Pinpoint the cell where the given text exists, returning its [X, Y] midpoint coordinate. 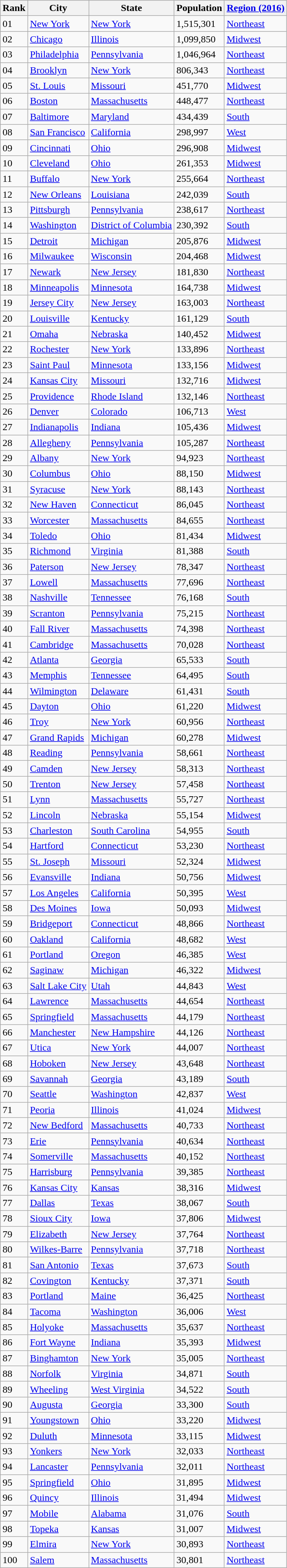
77 [14, 1203]
75,215 [199, 613]
11 [14, 179]
1,099,850 [199, 39]
Rhode Island [132, 396]
Lincoln [58, 815]
Lawrence [58, 1001]
261,353 [199, 163]
14 [14, 225]
37,718 [199, 1250]
Holyoke [58, 1327]
16 [14, 256]
13 [14, 210]
90 [14, 1405]
Baltimore [58, 117]
65,533 [199, 660]
83 [14, 1296]
55 [14, 861]
1,046,964 [199, 55]
37,806 [199, 1219]
31,494 [199, 1498]
08 [14, 132]
61,220 [199, 707]
District of Columbia [132, 225]
Savannah [58, 1079]
38,316 [199, 1188]
Buffalo [58, 179]
36,425 [199, 1296]
46,385 [199, 955]
Covington [58, 1281]
67 [14, 1048]
Fort Wayne [58, 1343]
Alabama [132, 1513]
48 [14, 753]
48,866 [199, 923]
75 [14, 1172]
38,067 [199, 1203]
Atlanta [58, 660]
98 [14, 1529]
91 [14, 1420]
Tacoma [58, 1312]
36 [14, 567]
01 [14, 24]
35 [14, 551]
132,716 [199, 380]
Boston [58, 101]
23 [14, 365]
39 [14, 613]
71 [14, 1110]
78 [14, 1219]
42,837 [199, 1094]
806,343 [199, 70]
24 [14, 380]
242,039 [199, 194]
State [132, 8]
Worcester [58, 520]
New Orleans [58, 194]
41 [14, 644]
36,006 [199, 1312]
18 [14, 287]
Louisiana [132, 194]
58 [14, 908]
Wilkes-Barre [58, 1250]
68 [14, 1063]
Binghamton [58, 1358]
55,154 [199, 815]
Wisconsin [132, 256]
31,895 [199, 1482]
44 [14, 691]
31,007 [199, 1529]
81,388 [199, 551]
64 [14, 1001]
19 [14, 303]
Louisville [58, 318]
03 [14, 55]
86 [14, 1343]
106,713 [199, 411]
42 [14, 660]
44,179 [199, 1017]
Cambridge [58, 644]
100 [14, 1560]
South Carolina [132, 830]
92 [14, 1435]
Pittsburgh [58, 210]
Trenton [58, 784]
City [58, 8]
238,617 [199, 210]
Oakland [58, 939]
41,024 [199, 1110]
Salem [58, 1560]
Brooklyn [58, 70]
33,115 [199, 1435]
25 [14, 396]
Minneapolis [58, 287]
New Haven [58, 505]
02 [14, 39]
140,452 [199, 334]
Fall River [58, 629]
54 [14, 846]
133,156 [199, 365]
Troy [58, 722]
Dallas [58, 1203]
Philadelphia [58, 55]
Camden [58, 769]
296,908 [199, 148]
04 [14, 70]
Hoboken [58, 1063]
76 [14, 1188]
181,830 [199, 272]
78,347 [199, 567]
20 [14, 318]
39,385 [199, 1172]
Lynn [58, 799]
Jersey City [58, 303]
Reading [58, 753]
99 [14, 1544]
San Antonio [58, 1265]
Syracuse [58, 489]
33,220 [199, 1420]
Elmira [58, 1544]
59 [14, 923]
Cleveland [58, 163]
44,654 [199, 1001]
35,005 [199, 1358]
Paterson [58, 567]
448,477 [199, 101]
Omaha [58, 334]
West Virginia [132, 1389]
58,661 [199, 753]
Los Angeles [58, 892]
86,045 [199, 505]
56 [14, 877]
Elizabeth [58, 1234]
Columbus [58, 474]
Utah [132, 986]
Grand Rapids [58, 738]
62 [14, 970]
61,431 [199, 691]
94,923 [199, 458]
Wheeling [58, 1389]
22 [14, 349]
Youngstown [58, 1420]
Newark [58, 272]
St. Joseph [58, 861]
44,843 [199, 986]
Erie [58, 1141]
Milwaukee [58, 256]
88,150 [199, 474]
Toledo [58, 536]
Mobile [58, 1513]
298,997 [199, 132]
85 [14, 1327]
48,682 [199, 939]
255,664 [199, 179]
30 [14, 474]
Evansville [58, 877]
33 [14, 520]
47 [14, 738]
37,764 [199, 1234]
40,634 [199, 1141]
31,076 [199, 1513]
204,468 [199, 256]
34,871 [199, 1374]
434,439 [199, 117]
38 [14, 598]
74 [14, 1156]
72 [14, 1125]
93 [14, 1451]
46 [14, 722]
06 [14, 101]
Richmond [58, 551]
05 [14, 86]
96 [14, 1498]
32,033 [199, 1451]
Quincy [58, 1498]
Des Moines [58, 908]
Lowell [58, 582]
81,434 [199, 536]
Allegheny [58, 442]
10 [14, 163]
32,011 [199, 1467]
Hartford [58, 846]
35,393 [199, 1343]
60 [14, 939]
34 [14, 536]
44,007 [199, 1048]
55,727 [199, 799]
Nashville [58, 598]
40 [14, 629]
27 [14, 427]
Topeka [58, 1529]
164,738 [199, 287]
Peoria [58, 1110]
12 [14, 194]
32 [14, 505]
94 [14, 1467]
50 [14, 784]
New Hampshire [132, 1032]
Population [199, 8]
65 [14, 1017]
Denver [58, 411]
97 [14, 1513]
54,955 [199, 830]
Dayton [58, 707]
Yonkers [58, 1451]
Maryland [132, 117]
132,146 [199, 396]
60,956 [199, 722]
60,278 [199, 738]
1,515,301 [199, 24]
37,371 [199, 1281]
80 [14, 1250]
64,495 [199, 675]
74,398 [199, 629]
Utica [58, 1048]
69 [14, 1079]
81 [14, 1265]
31 [14, 489]
66 [14, 1032]
Saint Paul [58, 365]
29 [14, 458]
Harrisburg [58, 1172]
163,003 [199, 303]
Norfolk [58, 1374]
50,093 [199, 908]
89 [14, 1389]
161,129 [199, 318]
26 [14, 411]
Salt Lake City [58, 986]
79 [14, 1234]
37 [14, 582]
53 [14, 830]
Oregon [132, 955]
57 [14, 892]
50,756 [199, 877]
30,893 [199, 1544]
95 [14, 1482]
88 [14, 1374]
Lancaster [58, 1467]
63 [14, 986]
San Francisco [58, 132]
Saginaw [58, 970]
Augusta [58, 1405]
45 [14, 707]
50,395 [199, 892]
58,313 [199, 769]
15 [14, 241]
09 [14, 148]
30,801 [199, 1560]
76,168 [199, 598]
49 [14, 769]
230,392 [199, 225]
52 [14, 815]
40,733 [199, 1125]
Somerville [58, 1156]
Providence [58, 396]
53,230 [199, 846]
New Bedford [58, 1125]
Detroit [58, 241]
61 [14, 955]
77,696 [199, 582]
82 [14, 1281]
21 [14, 334]
Wilmington [58, 691]
205,876 [199, 241]
35,637 [199, 1327]
43 [14, 675]
Cincinnati [58, 148]
70 [14, 1094]
Indianapolis [58, 427]
44,126 [199, 1032]
46,322 [199, 970]
28 [14, 442]
Bridgeport [58, 923]
451,770 [199, 86]
52,324 [199, 861]
Region (2016) [255, 8]
Sioux City [58, 1219]
St. Louis [58, 86]
105,436 [199, 427]
73 [14, 1141]
33,300 [199, 1405]
88,143 [199, 489]
Charleston [58, 830]
Colorado [132, 411]
37,673 [199, 1265]
51 [14, 799]
Maine [132, 1296]
Chicago [58, 39]
Scranton [58, 613]
84 [14, 1312]
Memphis [58, 675]
Seattle [58, 1094]
57,458 [199, 784]
Rank [14, 8]
43,189 [199, 1079]
Manchester [58, 1032]
17 [14, 272]
07 [14, 117]
Rochester [58, 349]
133,896 [199, 349]
87 [14, 1358]
70,028 [199, 644]
Albany [58, 458]
Delaware [132, 691]
84,655 [199, 520]
43,648 [199, 1063]
34,522 [199, 1389]
Duluth [58, 1435]
40,152 [199, 1156]
105,287 [199, 442]
